From the cell containing the given text, extract its center point as [X, Y] coordinate. 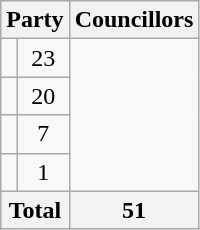
51 [134, 210]
Party [35, 20]
Councillors [134, 20]
20 [43, 96]
1 [43, 172]
23 [43, 58]
Total [35, 210]
7 [43, 134]
